Return [x, y] of the center of cell containing provided text 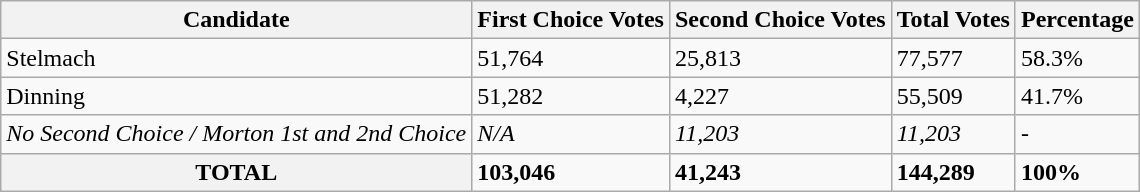
No Second Choice / Morton 1st and 2nd Choice [236, 134]
Total Votes [953, 20]
77,577 [953, 58]
144,289 [953, 172]
51,764 [571, 58]
58.3% [1077, 58]
First Choice Votes [571, 20]
51,282 [571, 96]
55,509 [953, 96]
25,813 [780, 58]
Percentage [1077, 20]
Dinning [236, 96]
Second Choice Votes [780, 20]
100% [1077, 172]
103,046 [571, 172]
N/A [571, 134]
Stelmach [236, 58]
41.7% [1077, 96]
Candidate [236, 20]
41,243 [780, 172]
- [1077, 134]
4,227 [780, 96]
TOTAL [236, 172]
